Return [X, Y] of the center of cell containing provided text 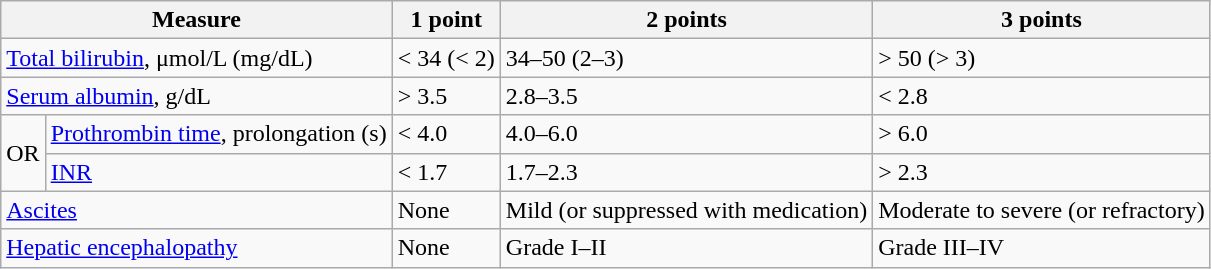
Total bilirubin, μmol/L (mg/dL) [196, 58]
Ascites [196, 210]
2.8–3.5 [686, 96]
Measure [196, 20]
> 50 (> 3) [1042, 58]
< 2.8 [1042, 96]
< 4.0 [446, 134]
3 points [1042, 20]
Moderate to severe (or refractory) [1042, 210]
2 points [686, 20]
OR [23, 153]
Serum albumin, g/dL [196, 96]
Hepatic encephalopathy [196, 248]
> 3.5 [446, 96]
Grade I–II [686, 248]
1 point [446, 20]
Grade III–IV [1042, 248]
INR [218, 172]
< 1.7 [446, 172]
4.0–6.0 [686, 134]
Prothrombin time, prolongation (s) [218, 134]
1.7–2.3 [686, 172]
< 34 (< 2) [446, 58]
34–50 (2–3) [686, 58]
> 2.3 [1042, 172]
Mild (or suppressed with medication) [686, 210]
> 6.0 [1042, 134]
